Extract the (x, y) coordinate from the center of the cell holding the provided text.  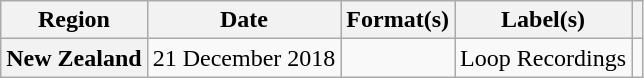
Loop Recordings (544, 58)
Date (244, 20)
Region (74, 20)
21 December 2018 (244, 58)
New Zealand (74, 58)
Format(s) (398, 20)
Label(s) (544, 20)
